Scan for the cell matching the given text and deliver its (x, y) coordinate at center. 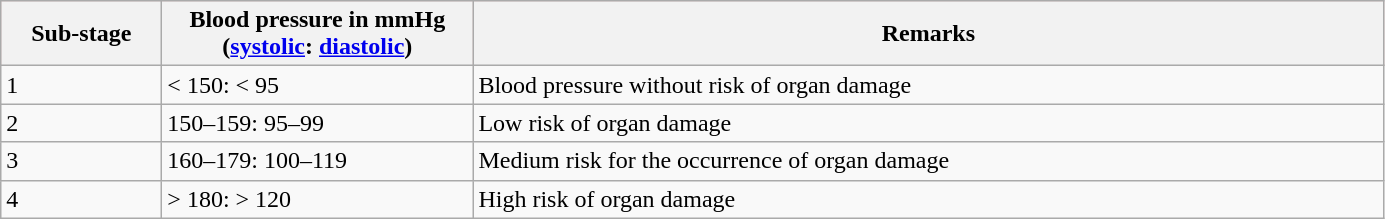
Medium risk for the occurrence of organ damage (928, 161)
2 (82, 123)
150–159: 95–99 (318, 123)
< 150: < 95 (318, 85)
4 (82, 199)
Low risk of organ damage (928, 123)
> 180: > 120 (318, 199)
1 (82, 85)
Remarks (928, 34)
3 (82, 161)
Blood pressure without risk of organ damage (928, 85)
High risk of organ damage (928, 199)
Blood pressure in mmHg(systolic: diastolic) (318, 34)
160–179: 100–119 (318, 161)
Sub-stage (82, 34)
